Locate the cell with the specified text and output its (x, y) center coordinate. 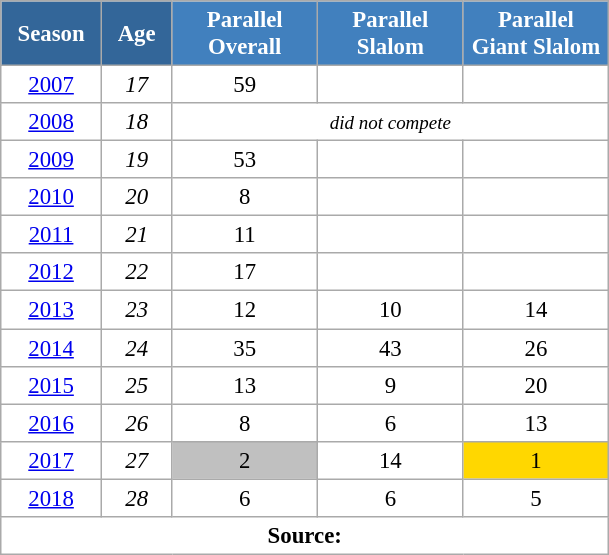
2018 (52, 498)
2 (245, 460)
24 (136, 348)
23 (136, 310)
25 (136, 385)
21 (136, 235)
2014 (52, 348)
2008 (52, 122)
1 (536, 460)
28 (136, 498)
Age (136, 34)
12 (245, 310)
2016 (52, 423)
11 (245, 235)
ParallelGiant Slalom (536, 34)
2017 (52, 460)
59 (245, 85)
2013 (52, 310)
2012 (52, 273)
ParallelSlalom (391, 34)
27 (136, 460)
5 (536, 498)
2009 (52, 160)
22 (136, 273)
2015 (52, 385)
9 (391, 385)
2010 (52, 197)
19 (136, 160)
53 (245, 160)
10 (391, 310)
did not compete (390, 122)
Source: (305, 536)
43 (391, 348)
2007 (52, 85)
ParallelOverall (245, 34)
35 (245, 348)
2011 (52, 235)
Season (52, 34)
18 (136, 122)
